Provide the (x, y) coordinate of the cell's center where the given text is located.  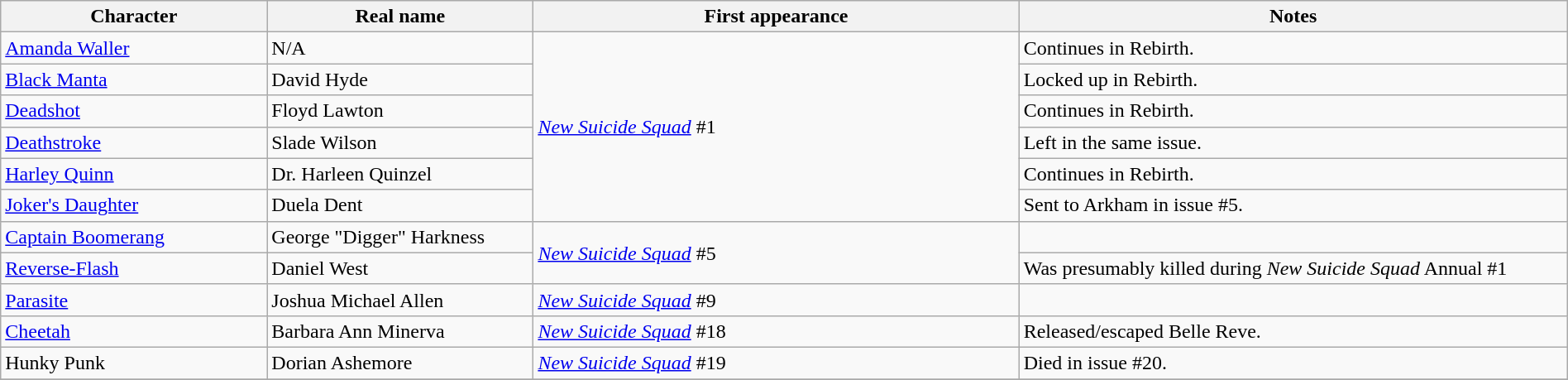
Parasite (134, 300)
Captain Boomerang (134, 237)
New Suicide Squad #18 (776, 331)
Released/escaped Belle Reve. (1293, 331)
First appearance (776, 17)
George "Digger" Harkness (400, 237)
Dr. Harleen Quinzel (400, 174)
Slade Wilson (400, 142)
Died in issue #20. (1293, 363)
David Hyde (400, 79)
Floyd Lawton (400, 111)
Notes (1293, 17)
Reverse-Flash (134, 268)
Joshua Michael Allen (400, 300)
New Suicide Squad #9 (776, 300)
Real name (400, 17)
Daniel West (400, 268)
Dorian Ashemore (400, 363)
Was presumably killed during New Suicide Squad Annual #1 (1293, 268)
Harley Quinn (134, 174)
Black Manta (134, 79)
Character (134, 17)
Locked up in Rebirth. (1293, 79)
Cheetah (134, 331)
Deadshot (134, 111)
Joker's Daughter (134, 205)
New Suicide Squad #19 (776, 363)
Hunky Punk (134, 363)
Amanda Waller (134, 48)
Barbara Ann Minerva (400, 331)
Sent to Arkham in issue #5. (1293, 205)
Duela Dent (400, 205)
Left in the same issue. (1293, 142)
N/A (400, 48)
New Suicide Squad #1 (776, 127)
Deathstroke (134, 142)
New Suicide Squad #5 (776, 253)
